Find where the given text appears and provide that cell's center as [X, Y] coordinate. 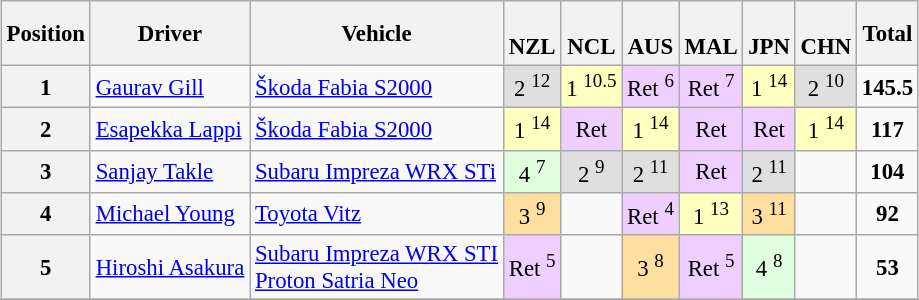
92 [888, 213]
Total [888, 34]
2 [46, 129]
117 [888, 129]
Vehicle [377, 34]
2 12 [532, 87]
3 9 [532, 213]
2 10 [826, 87]
Subaru Impreza WRX STI Proton Satria Neo [377, 266]
Michael Young [170, 213]
Gaurav Gill [170, 87]
5 [46, 266]
1 13 [711, 213]
Ret 7 [711, 87]
104 [888, 171]
Position [46, 34]
3 8 [650, 266]
CHN [826, 34]
Toyota Vitz [377, 213]
Ret 4 [650, 213]
NZL [532, 34]
Hiroshi Asakura [170, 266]
53 [888, 266]
Subaru Impreza WRX STi [377, 171]
Ret 6 [650, 87]
4 [46, 213]
145.5 [888, 87]
MAL [711, 34]
JPN [769, 34]
2 9 [592, 171]
1 [46, 87]
AUS [650, 34]
Sanjay Takle [170, 171]
4 7 [532, 171]
4 8 [769, 266]
3 [46, 171]
3 11 [769, 213]
NCL [592, 34]
1 10.5 [592, 87]
Esapekka Lappi [170, 129]
Driver [170, 34]
